Return [x, y] of the center of cell containing provided text 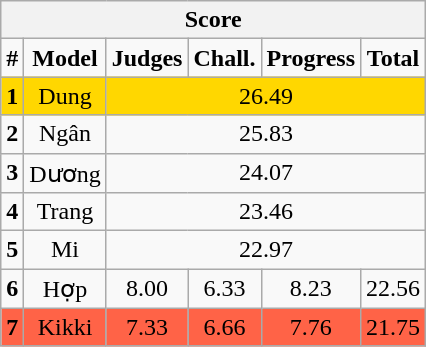
Judges [147, 58]
7 [12, 327]
Model [65, 58]
6.66 [224, 327]
8.00 [147, 289]
6 [12, 289]
Dương [65, 173]
8.23 [310, 289]
2 [12, 134]
# [12, 58]
22.97 [266, 250]
7.76 [310, 327]
Hợp [65, 289]
21.75 [394, 327]
Ngân [65, 134]
3 [12, 173]
23.46 [266, 212]
25.83 [266, 134]
1 [12, 96]
Dung [65, 96]
7.33 [147, 327]
Kikki [65, 327]
Mi [65, 250]
4 [12, 212]
26.49 [266, 96]
Progress [310, 58]
Chall. [224, 58]
5 [12, 250]
Total [394, 58]
22.56 [394, 289]
6.33 [224, 289]
Score [214, 20]
Trang [65, 212]
24.07 [266, 173]
